Return [X, Y] of the center of cell containing provided text 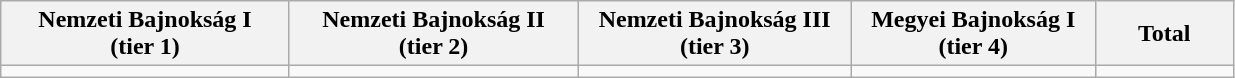
Nemzeti Bajnokság III(tier 3) [715, 34]
Nemzeti Bajnokság II(tier 2) [434, 34]
Total [1164, 34]
Nemzeti Bajnokság I(tier 1) [146, 34]
Megyei Bajnokság I(tier 4) [973, 34]
